Search for the cell housing the specified text and yield its [X, Y] center coordinate. 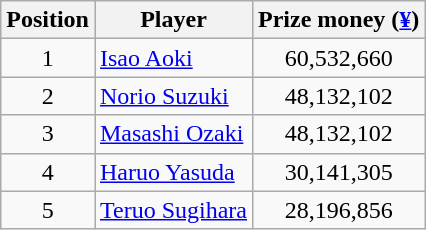
60,532,660 [339, 58]
30,141,305 [339, 172]
Teruo Sugihara [173, 210]
Haruo Yasuda [173, 172]
5 [48, 210]
Norio Suzuki [173, 96]
2 [48, 96]
Position [48, 20]
Masashi Ozaki [173, 134]
3 [48, 134]
Player [173, 20]
28,196,856 [339, 210]
Prize money (¥) [339, 20]
4 [48, 172]
1 [48, 58]
Isao Aoki [173, 58]
